Provide the (X, Y) coordinate of the cell's center where the given text is located.  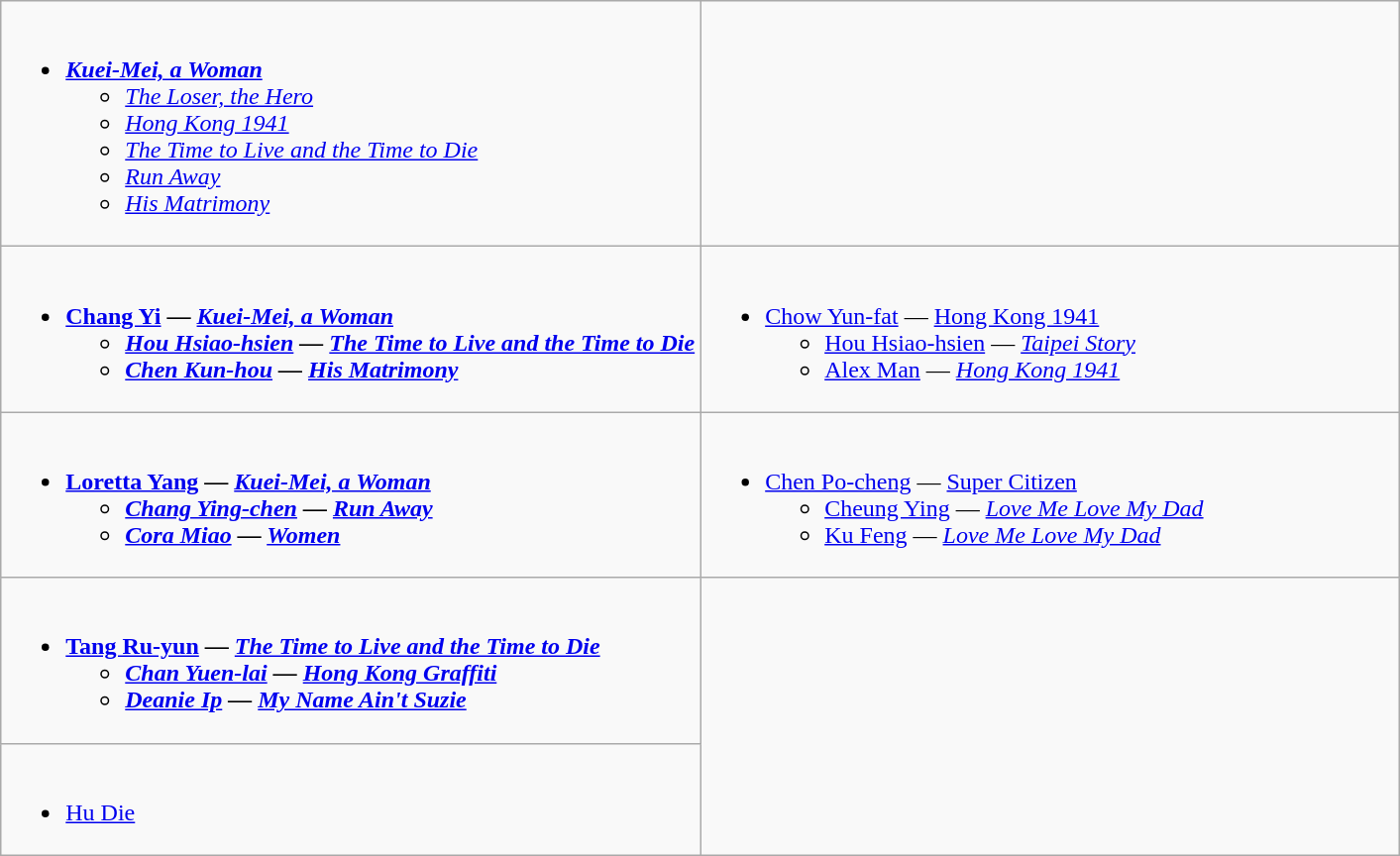
Kuei-Mei, a WomanThe Loser, the HeroHong Kong 1941The Time to Live and the Time to DieRun AwayHis Matrimony (351, 124)
Chang Yi — Kuei-Mei, a WomanHou Hsiao-hsien — The Time to Live and the Time to DieChen Kun-hou — His Matrimony (351, 329)
Loretta Yang — Kuei-Mei, a WomanChang Ying-chen — Run AwayCora Miao — Women (351, 495)
Chow Yun-fat — Hong Kong 1941Hou Hsiao-hsien — Taipei StoryAlex Man — Hong Kong 1941 (1050, 329)
Chen Po-cheng — Super CitizenCheung Ying — Love Me Love My DadKu Feng — Love Me Love My Dad (1050, 495)
Hu Die (351, 799)
Tang Ru-yun — The Time to Live and the Time to DieChan Yuen-lai — Hong Kong GraffitiDeanie Ip — My Name Ain't Suzie (351, 660)
